Return (x, y) of the center of cell containing provided text 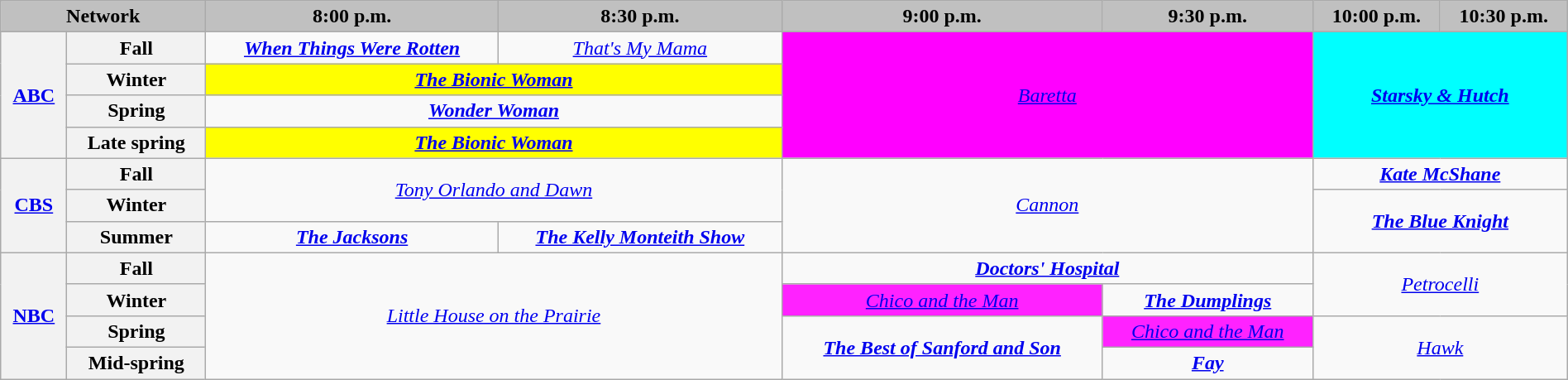
ABC (34, 95)
The Jacksons (352, 237)
Fay (1207, 363)
That's My Mama (640, 48)
Hawk (1440, 347)
Baretta (1047, 95)
When Things Were Rotten (352, 48)
8:30 p.m. (640, 17)
NBC (34, 315)
The Blue Knight (1440, 221)
Tony Orlando and Dawn (495, 190)
10:30 p.m. (1503, 17)
Petrocelli (1440, 284)
The Best of Sanford and Son (942, 347)
Starsky & Hutch (1440, 95)
9:00 p.m. (942, 17)
Mid-spring (136, 363)
Little House on the Prairie (495, 315)
The Dumplings (1207, 300)
Wonder Woman (495, 111)
Cannon (1047, 205)
Late spring (136, 142)
8:00 p.m. (352, 17)
CBS (34, 205)
Network (103, 17)
Summer (136, 237)
The Kelly Monteith Show (640, 237)
10:00 p.m. (1376, 17)
Doctors' Hospital (1047, 268)
Kate McShane (1440, 174)
9:30 p.m. (1207, 17)
